From the cell containing the given text, extract its center point as (X, Y) coordinate. 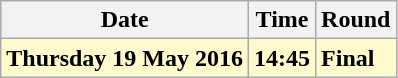
Round (356, 20)
Final (356, 58)
Time (282, 20)
Date (125, 20)
Thursday 19 May 2016 (125, 58)
14:45 (282, 58)
